Detect which cell encompasses the target text, then output its [x, y] center coordinate. 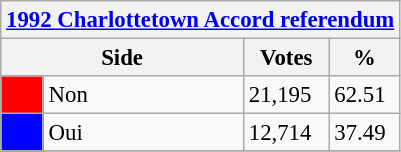
Non [143, 95]
Votes [286, 58]
21,195 [286, 95]
% [364, 58]
Oui [143, 133]
12,714 [286, 133]
Side [122, 58]
1992 Charlottetown Accord referendum [200, 20]
62.51 [364, 95]
37.49 [364, 133]
